Find where the given text appears and provide that cell's center as (x, y) coordinate. 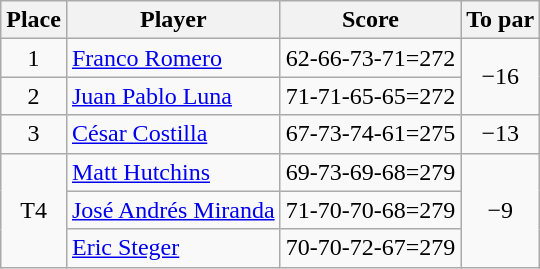
César Costilla (173, 134)
Place (34, 20)
71-71-65-65=272 (370, 96)
−16 (500, 77)
1 (34, 58)
70-70-72-67=279 (370, 248)
−9 (500, 210)
62-66-73-71=272 (370, 58)
To par (500, 20)
−13 (500, 134)
Matt Hutchins (173, 172)
T4 (34, 210)
Juan Pablo Luna (173, 96)
67-73-74-61=275 (370, 134)
Eric Steger (173, 248)
3 (34, 134)
2 (34, 96)
Score (370, 20)
José Andrés Miranda (173, 210)
69-73-69-68=279 (370, 172)
Franco Romero (173, 58)
Player (173, 20)
71-70-70-68=279 (370, 210)
